For the text-containing cell, return its midpoint in (x, y) coordinate format. 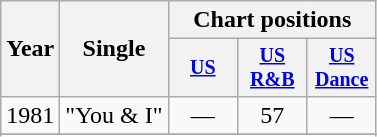
1981 (30, 115)
"You & I" (114, 115)
USR&B (272, 68)
57 (272, 115)
US (202, 68)
Chart positions (272, 20)
USDance (342, 68)
Single (114, 49)
Year (30, 49)
